Locate the cell with the specified text and output its (x, y) center coordinate. 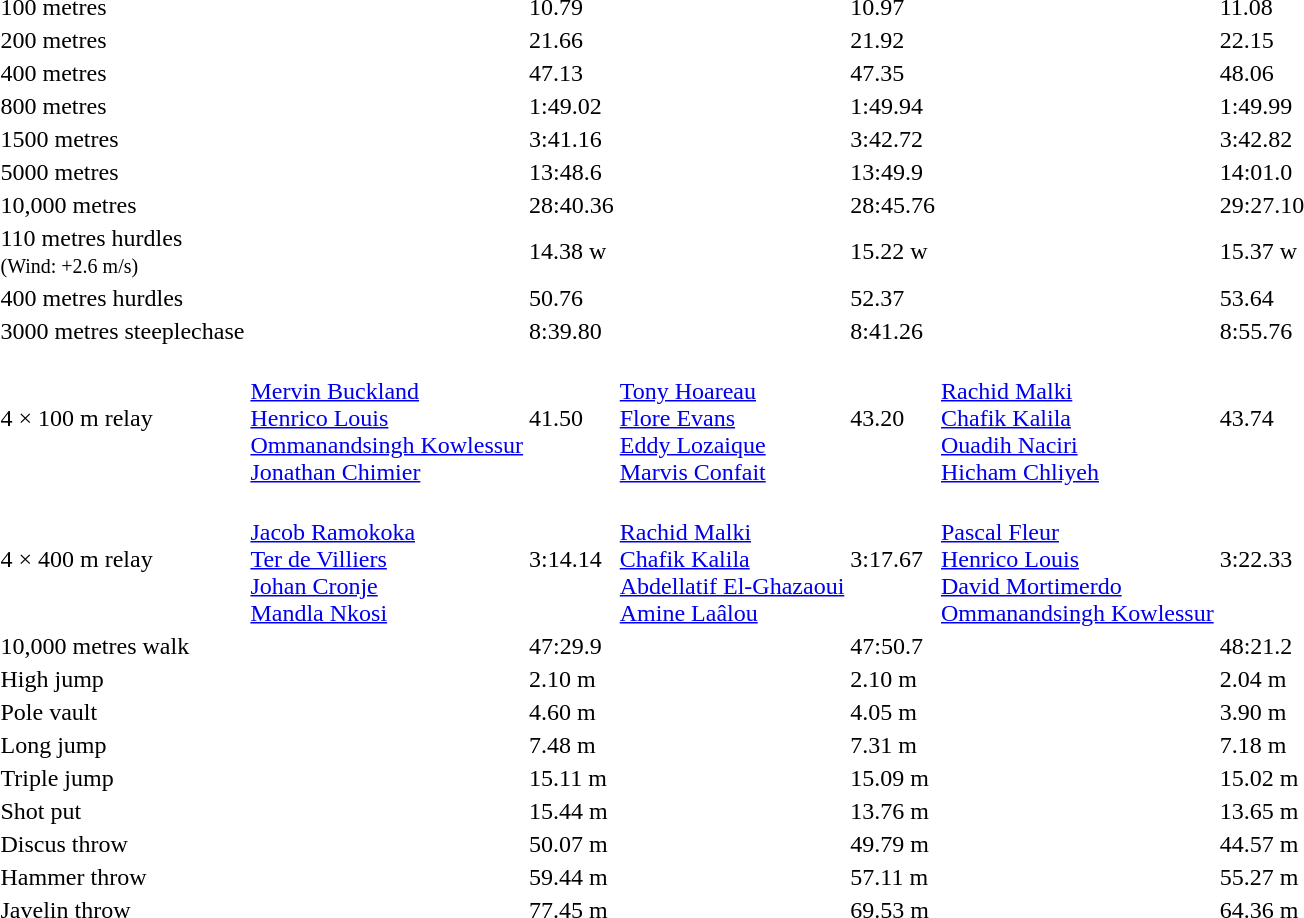
50.76 (572, 298)
Jacob RamokokaTer de VilliersJohan CronjeMandla Nkosi (387, 559)
15.22 w (893, 252)
1:49.02 (572, 106)
1:49.94 (893, 106)
14.38 w (572, 252)
Rachid MalkiChafik KalilaAbdellatif El-GhazaouiAmine Laâlou (732, 559)
3:42.72 (893, 139)
15.09 m (893, 778)
28:45.76 (893, 205)
3:17.67 (893, 559)
47:29.9 (572, 646)
Rachid MalkiChafik KalilaOuadih NaciriHicham Chliyeh (1078, 418)
Pascal FleurHenrico LouisDavid MortimerdoOmmanandsingh Kowlessur (1078, 559)
3:41.16 (572, 139)
15.11 m (572, 778)
21.92 (893, 40)
15.44 m (572, 811)
41.50 (572, 418)
13.76 m (893, 811)
Mervin BucklandHenrico LouisOmmanandsingh KowlessurJonathan Chimier (387, 418)
43.20 (893, 418)
57.11 m (893, 877)
47.13 (572, 73)
8:41.26 (893, 331)
4.60 m (572, 712)
47:50.7 (893, 646)
52.37 (893, 298)
Tony HoareauFlore EvansEddy LozaiqueMarvis Confait (732, 418)
47.35 (893, 73)
28:40.36 (572, 205)
4.05 m (893, 712)
7.31 m (893, 745)
8:39.80 (572, 331)
13:49.9 (893, 172)
13:48.6 (572, 172)
7.48 m (572, 745)
59.44 m (572, 877)
3:14.14 (572, 559)
21.66 (572, 40)
49.79 m (893, 844)
50.07 m (572, 844)
